Pinpoint the cell where the given text exists, returning its (x, y) midpoint coordinate. 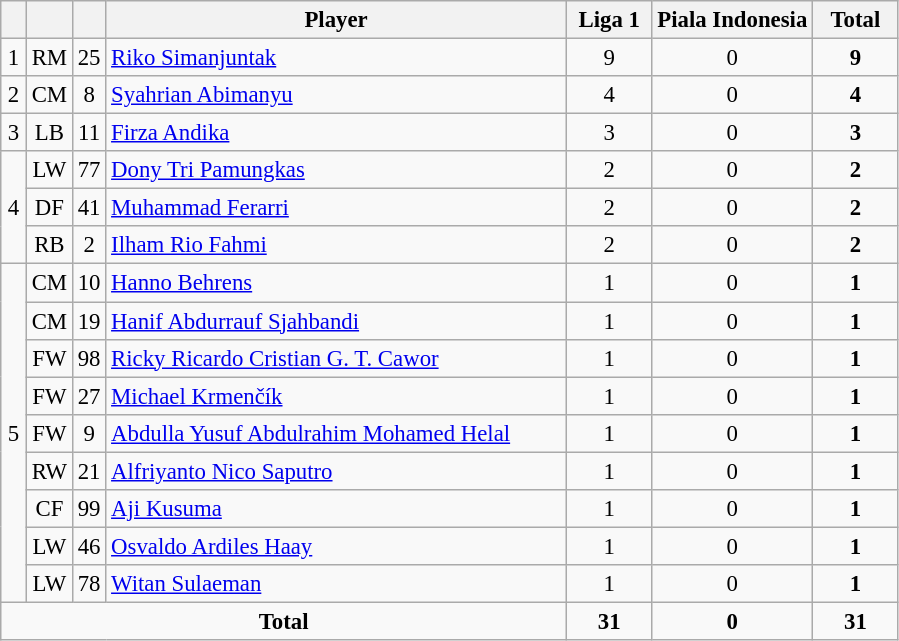
DF (49, 208)
Abdulla Yusuf Abdulrahim Mohamed Helal (336, 433)
CF (49, 509)
Ilham Rio Fahmi (336, 245)
98 (88, 358)
99 (88, 509)
Witan Sulaeman (336, 584)
Firza Andika (336, 133)
19 (88, 321)
Ricky Ricardo Cristian G. T. Cawor (336, 358)
Player (336, 20)
Liga 1 (609, 20)
Hanno Behrens (336, 283)
27 (88, 396)
21 (88, 471)
Aji Kusuma (336, 509)
Osvaldo Ardiles Haay (336, 546)
77 (88, 170)
11 (88, 133)
78 (88, 584)
Syahrian Abimanyu (336, 95)
Muhammad Ferarri (336, 208)
LB (49, 133)
10 (88, 283)
8 (88, 95)
RB (49, 245)
RM (49, 58)
Michael Krmenčík (336, 396)
41 (88, 208)
Piala Indonesia (732, 20)
RW (49, 471)
Riko Simanjuntak (336, 58)
Alfriyanto Nico Saputro (336, 471)
46 (88, 546)
5 (14, 433)
Dony Tri Pamungkas (336, 170)
Hanif Abdurrauf Sjahbandi (336, 321)
25 (88, 58)
